Search for the cell housing the specified text and yield its (x, y) center coordinate. 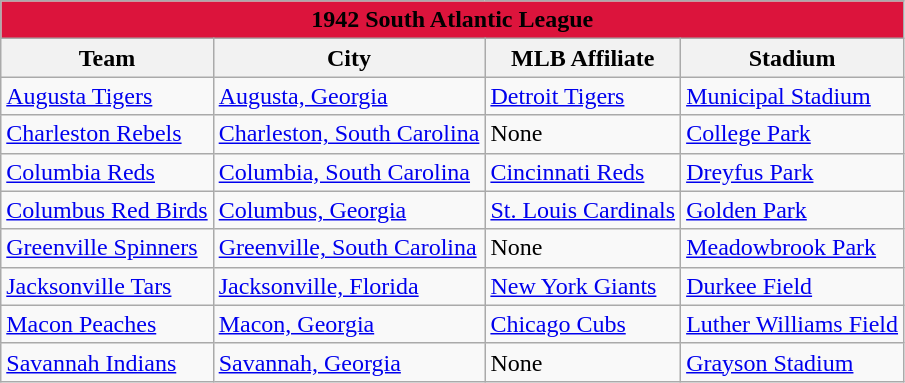
College Park (792, 134)
Cincinnati Reds (583, 172)
Augusta, Georgia (349, 96)
Charleston, South Carolina (349, 134)
Augusta Tigers (107, 96)
Columbus Red Birds (107, 210)
Columbia Reds (107, 172)
Savannah Indians (107, 362)
Greenville, South Carolina (349, 248)
Macon Peaches (107, 324)
Savannah, Georgia (349, 362)
Durkee Field (792, 286)
Columbus, Georgia (349, 210)
Jacksonville, Florida (349, 286)
Municipal Stadium (792, 96)
MLB Affiliate (583, 58)
Charleston Rebels (107, 134)
Stadium (792, 58)
Luther Williams Field (792, 324)
New York Giants (583, 286)
Jacksonville Tars (107, 286)
Dreyfus Park (792, 172)
Team (107, 58)
City (349, 58)
Columbia, South Carolina (349, 172)
Grayson Stadium (792, 362)
Greenville Spinners (107, 248)
1942 South Atlantic League (452, 20)
St. Louis Cardinals (583, 210)
Meadowbrook Park (792, 248)
Chicago Cubs (583, 324)
Golden Park (792, 210)
Macon, Georgia (349, 324)
Detroit Tigers (583, 96)
